Detect which cell encompasses the target text, then output its (X, Y) center coordinate. 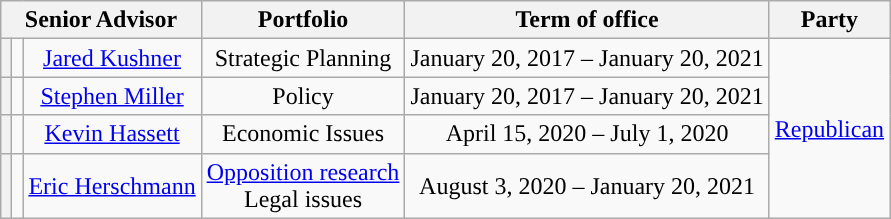
April 15, 2020 – July 1, 2020 (587, 134)
Term of office (587, 20)
Kevin Hassett (112, 134)
Economic Issues (303, 134)
Party (829, 20)
Opposition researchLegal issues (303, 186)
Portfolio (303, 20)
Senior Advisor (101, 20)
Strategic Planning (303, 58)
Republican (829, 128)
Stephen Miller (112, 96)
Eric Herschmann (112, 186)
Policy (303, 96)
Jared Kushner (112, 58)
August 3, 2020 – January 20, 2021 (587, 186)
